Return the (X, Y) coordinate for the center point of the cell that contains the specified text.  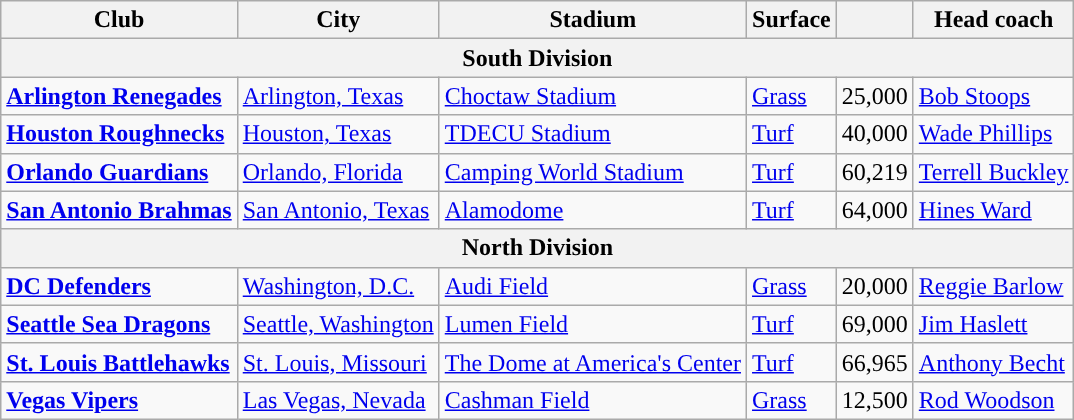
Washington, D.C. (338, 286)
Cashman Field (592, 400)
Camping World Stadium (592, 172)
Houston, Texas (338, 134)
Las Vegas, Nevada (338, 400)
Arlington, Texas (338, 96)
South Division (538, 58)
St. Louis Battlehawks (119, 362)
Stadium (592, 20)
64,000 (874, 210)
Wade Phillips (994, 134)
Choctaw Stadium (592, 96)
Vegas Vipers (119, 400)
San Antonio Brahmas (119, 210)
Jim Haslett (994, 324)
40,000 (874, 134)
69,000 (874, 324)
20,000 (874, 286)
Anthony Becht (994, 362)
Orlando, Florida (338, 172)
12,500 (874, 400)
Reggie Barlow (994, 286)
Alamodome (592, 210)
Seattle, Washington (338, 324)
Houston Roughnecks (119, 134)
Audi Field (592, 286)
The Dome at America's Center (592, 362)
60,219 (874, 172)
TDECU Stadium (592, 134)
San Antonio, Texas (338, 210)
Lumen Field (592, 324)
Terrell Buckley (994, 172)
Club (119, 20)
Surface (792, 20)
Arlington Renegades (119, 96)
Bob Stoops (994, 96)
Head coach (994, 20)
Hines Ward (994, 210)
St. Louis, Missouri (338, 362)
DC Defenders (119, 286)
Rod Woodson (994, 400)
66,965 (874, 362)
25,000 (874, 96)
City (338, 20)
Seattle Sea Dragons (119, 324)
Orlando Guardians (119, 172)
North Division (538, 248)
